Determine the (X, Y) coordinate at the center of the cell enclosing the given text.  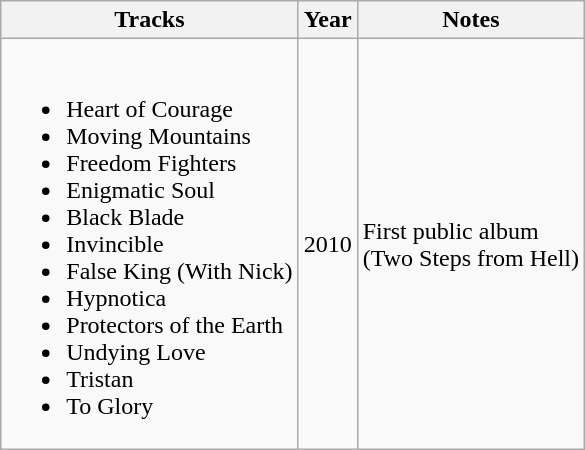
First public album(Two Steps from Hell) (470, 244)
2010 (328, 244)
Tracks (150, 20)
Notes (470, 20)
Year (328, 20)
